Scan for the cell matching the given text and deliver its (X, Y) coordinate at center. 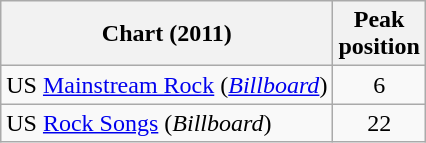
22 (379, 123)
Chart (2011) (167, 34)
Peakposition (379, 34)
US Rock Songs (Billboard) (167, 123)
US Mainstream Rock (Billboard) (167, 85)
6 (379, 85)
